Detect which cell encompasses the target text, then output its (X, Y) center coordinate. 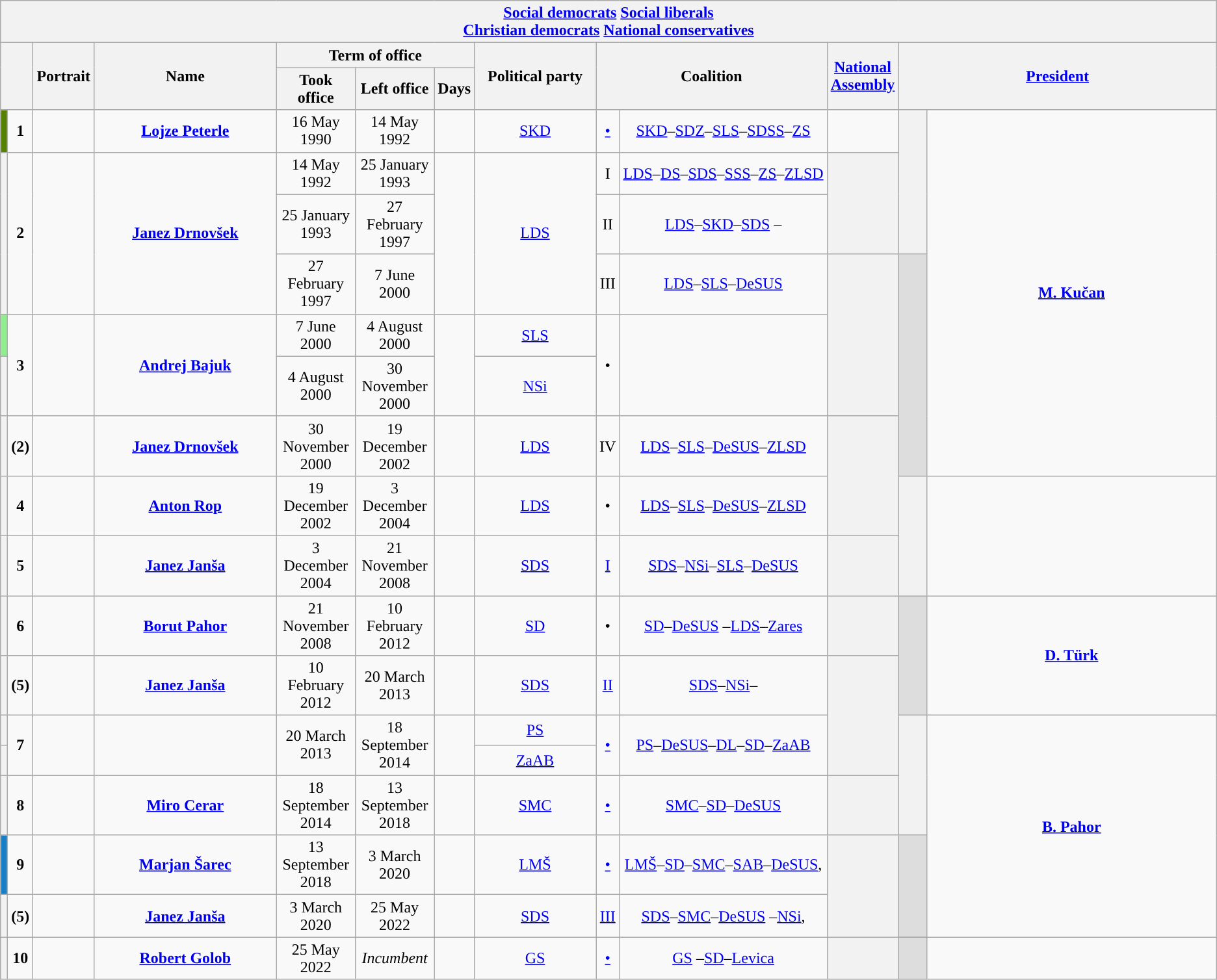
(2) (21, 446)
Left office (394, 88)
Term of office (375, 55)
M. Kučan (1071, 292)
SD–DeSUS –LDS–Zares (723, 625)
Miro Cerar (186, 805)
16 May 1990 (316, 131)
Lojze Peterle (186, 131)
LMŠ–SD–SMC–SAB–DeSUS, (723, 865)
Borut Pahor (186, 625)
President (1057, 77)
PS (536, 730)
National Assembly (863, 77)
SKD (536, 131)
3 (21, 365)
Andrej Bajuk (186, 365)
NSi (536, 386)
SDS–SMC–DeSUS –NSi, (723, 916)
10 (21, 958)
SDS–NSi–SLS–DeSUS (723, 565)
LDS–SKD–SDS – (723, 224)
Coalition (712, 77)
SKD–SDZ–SLS–SDSS–ZS (723, 131)
Portrait (64, 77)
2 (21, 233)
SLS (536, 335)
Days (454, 88)
Took office (316, 88)
7 (21, 745)
1 (21, 131)
Marjan Šarec (186, 865)
Anton Rop (186, 506)
LDS–SLS–DeSUS (723, 284)
LDS–DS–SDS–SSS–ZS–ZLSD (723, 173)
4 (21, 506)
6 (21, 625)
SD (536, 625)
Social democrats Social liberals Christian democrats National conservatives (608, 22)
Name (186, 77)
9 (21, 865)
8 (21, 805)
IV (608, 446)
ZaAB (536, 760)
D. Türk (1071, 655)
SDS–NSi– (723, 686)
5 (21, 565)
PS–DeSUS–DL–SD–ZaAB (723, 745)
Robert Golob (186, 958)
GS (536, 958)
GS –SD–Levica (723, 958)
LMŠ (536, 865)
Political party (536, 77)
SMC (536, 805)
Incumbent (394, 958)
B. Pahor (1071, 827)
SMC–SD–DeSUS (723, 805)
